Pinpoint the cell where the given text exists, returning its (X, Y) midpoint coordinate. 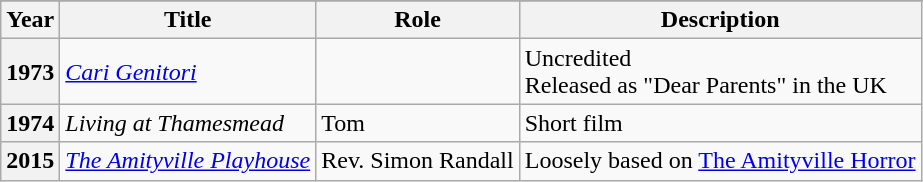
The Amityville Playhouse (188, 161)
1973 (30, 72)
Living at Thamesmead (188, 123)
Role (418, 20)
Short film (720, 123)
1974 (30, 123)
Tom (418, 123)
Year (30, 20)
UncreditedReleased as "Dear Parents" in the UK (720, 72)
Rev. Simon Randall (418, 161)
Description (720, 20)
Cari Genitori (188, 72)
2015 (30, 161)
Loosely based on The Amityville Horror (720, 161)
Title (188, 20)
